Output the [x, y] coordinate of the center of the cell containing the given text.  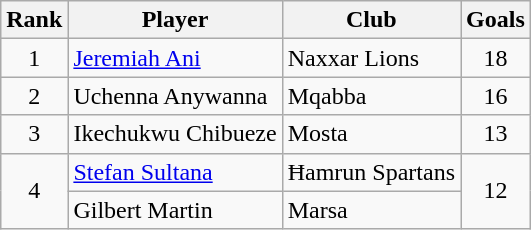
Club [371, 20]
12 [496, 191]
Ikechukwu Chibueze [175, 134]
2 [34, 96]
Gilbert Martin [175, 210]
Ħamrun Spartans [371, 172]
Mqabba [371, 96]
Goals [496, 20]
18 [496, 58]
16 [496, 96]
Stefan Sultana [175, 172]
Rank [34, 20]
Player [175, 20]
4 [34, 191]
1 [34, 58]
13 [496, 134]
Naxxar Lions [371, 58]
Mosta [371, 134]
Marsa [371, 210]
Uchenna Anywanna [175, 96]
Jeremiah Ani [175, 58]
3 [34, 134]
